Extract the [x, y] coordinate from the center of the cell holding the provided text.  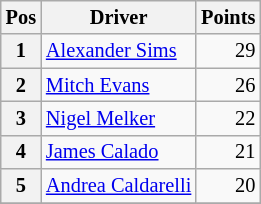
29 [228, 51]
26 [228, 85]
Nigel Melker [118, 118]
James Calado [118, 152]
Alexander Sims [118, 51]
3 [21, 118]
Driver [118, 17]
Pos [21, 17]
22 [228, 118]
1 [21, 51]
Mitch Evans [118, 85]
20 [228, 186]
Andrea Caldarelli [118, 186]
2 [21, 85]
4 [21, 152]
5 [21, 186]
21 [228, 152]
Points [228, 17]
